Return (x, y) of the center of cell containing provided text 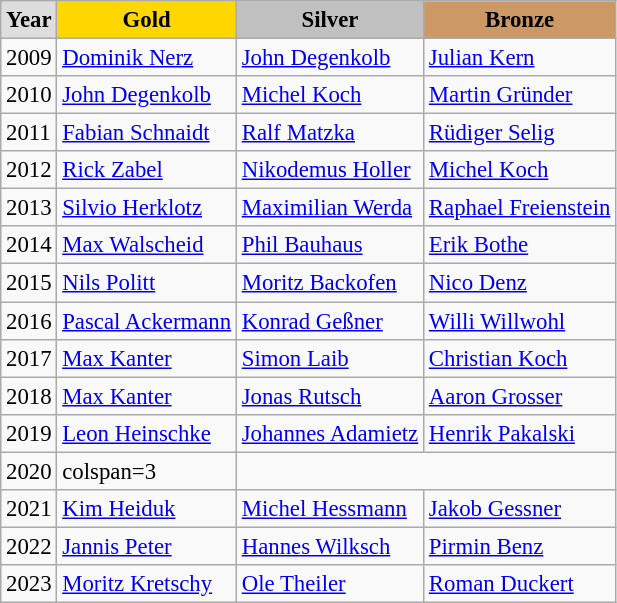
Moritz Kretschy (147, 584)
2022 (29, 546)
Nico Denz (520, 283)
Roman Duckert (520, 584)
Raphael Freienstein (520, 208)
Fabian Schnaidt (147, 133)
Hannes Wilksch (330, 546)
Kim Heiduk (147, 509)
colspan=3 (147, 471)
Nils Politt (147, 283)
Ralf Matzka (330, 133)
Erik Bothe (520, 245)
Ole Theiler (330, 584)
Jannis Peter (147, 546)
2021 (29, 509)
Willi Willwohl (520, 321)
2011 (29, 133)
2019 (29, 433)
Gold (147, 20)
2018 (29, 396)
Pascal Ackermann (147, 321)
2023 (29, 584)
Rick Zabel (147, 170)
Max Walscheid (147, 245)
Leon Heinschke (147, 433)
Rüdiger Selig (520, 133)
2010 (29, 95)
Christian Koch (520, 358)
Maximilian Werda (330, 208)
Michel Hessmann (330, 509)
2014 (29, 245)
Silvio Herklotz (147, 208)
Pirmin Benz (520, 546)
Konrad Geßner (330, 321)
Henrik Pakalski (520, 433)
2009 (29, 58)
2020 (29, 471)
Moritz Backofen (330, 283)
2012 (29, 170)
Johannes Adamietz (330, 433)
Julian Kern (520, 58)
Jakob Gessner (520, 509)
2017 (29, 358)
2016 (29, 321)
Phil Bauhaus (330, 245)
Dominik Nerz (147, 58)
Aaron Grosser (520, 396)
Nikodemus Holler (330, 170)
Bronze (520, 20)
Martin Gründer (520, 95)
Simon Laib (330, 358)
Silver (330, 20)
Year (29, 20)
Jonas Rutsch (330, 396)
2013 (29, 208)
2015 (29, 283)
